Determine the (x, y) coordinate at the center of the cell enclosing the given text.  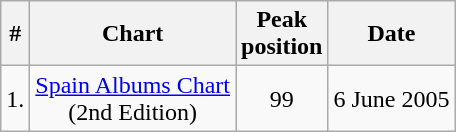
99 (282, 98)
# (16, 34)
Peakposition (282, 34)
1. (16, 98)
Spain Albums Chart(2nd Edition) (133, 98)
Date (392, 34)
6 June 2005 (392, 98)
Chart (133, 34)
